For the text-containing cell, return its midpoint in (X, Y) coordinate format. 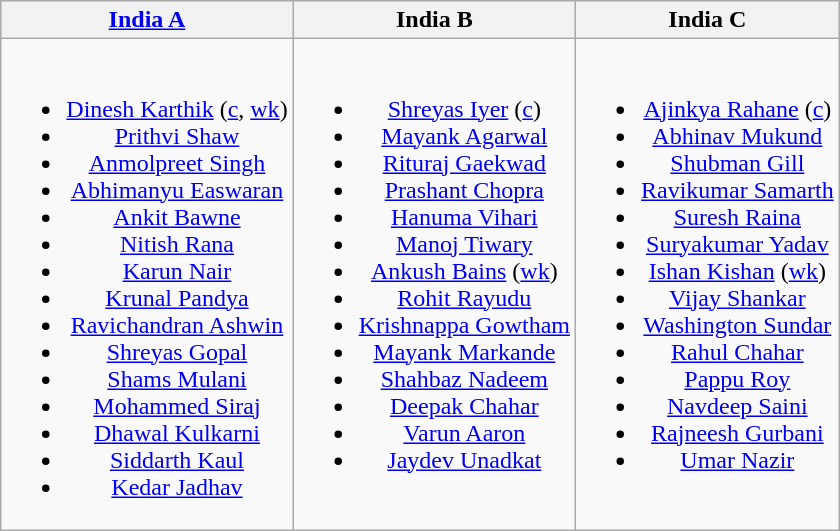
India A (147, 20)
India C (708, 20)
India B (434, 20)
